Locate the cell with the specified text and output its (X, Y) center coordinate. 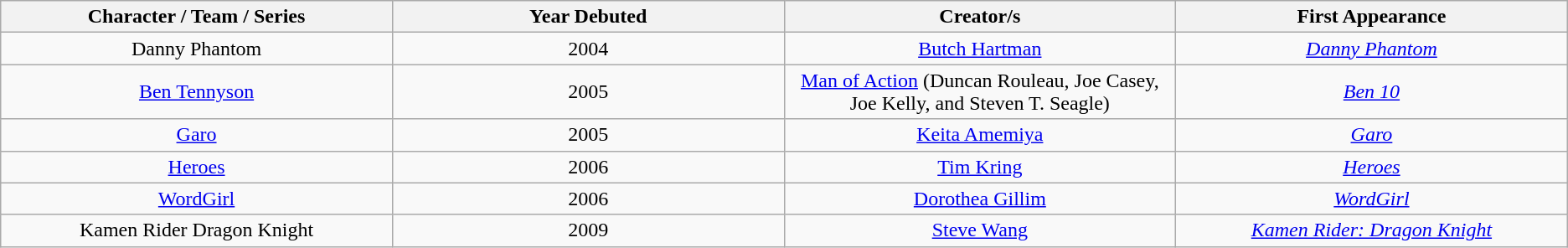
Kamen Rider Dragon Knight (197, 230)
Year Debuted (588, 17)
Tim Kring (980, 167)
Ben Tennyson (197, 92)
Kamen Rider: Dragon Knight (1372, 230)
Butch Hartman (980, 49)
Ben 10 (1372, 92)
Creator/s (980, 17)
Character / Team / Series (197, 17)
Dorothea Gillim (980, 199)
2009 (588, 230)
Keita Amemiya (980, 135)
Man of Action (Duncan Rouleau, Joe Casey, Joe Kelly, and Steven T. Seagle) (980, 92)
First Appearance (1372, 17)
2004 (588, 49)
Steve Wang (980, 230)
